Output the [X, Y] coordinate of the center of the cell containing the given text.  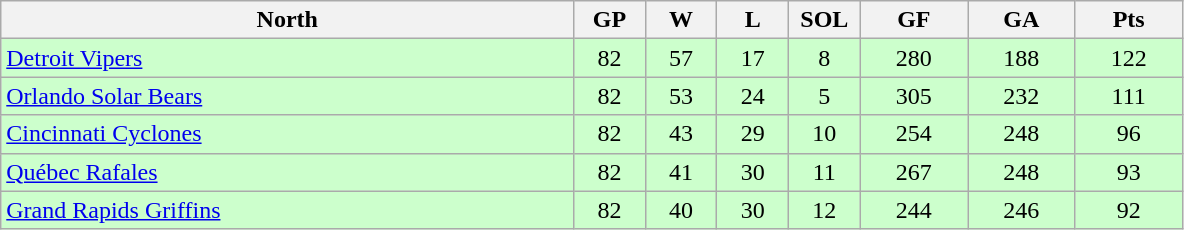
North [288, 20]
92 [1129, 210]
244 [914, 210]
305 [914, 96]
11 [825, 172]
280 [914, 58]
GF [914, 20]
Orlando Solar Bears [288, 96]
53 [681, 96]
L [753, 20]
SOL [825, 20]
246 [1022, 210]
111 [1129, 96]
5 [825, 96]
GA [1022, 20]
41 [681, 172]
Pts [1129, 20]
Québec Rafales [288, 172]
Detroit Vipers [288, 58]
8 [825, 58]
Grand Rapids Griffins [288, 210]
W [681, 20]
40 [681, 210]
232 [1022, 96]
254 [914, 134]
267 [914, 172]
93 [1129, 172]
Cincinnati Cyclones [288, 134]
17 [753, 58]
57 [681, 58]
24 [753, 96]
10 [825, 134]
122 [1129, 58]
188 [1022, 58]
43 [681, 134]
29 [753, 134]
96 [1129, 134]
GP [610, 20]
12 [825, 210]
